Pinpoint the cell where the given text exists, returning its (x, y) midpoint coordinate. 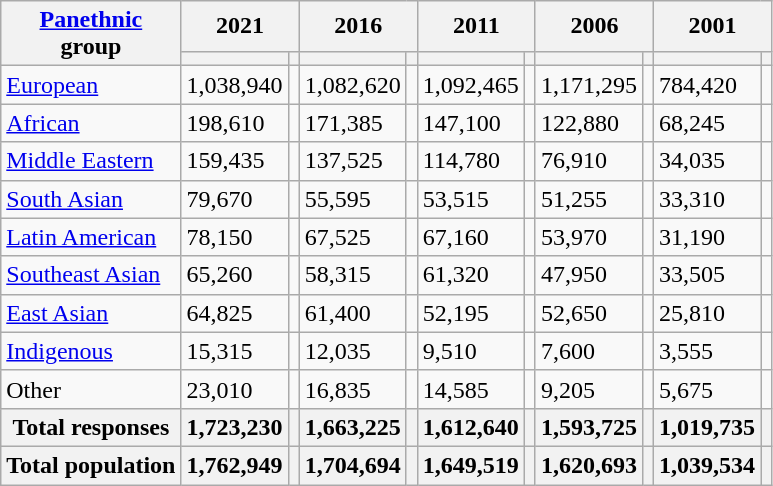
137,525 (352, 161)
1,038,940 (234, 85)
52,195 (470, 313)
9,205 (588, 389)
198,610 (234, 123)
Indigenous (91, 351)
1,612,640 (470, 427)
East Asian (91, 313)
67,525 (352, 237)
African (91, 123)
61,320 (470, 275)
2011 (476, 26)
Latin American (91, 237)
33,505 (708, 275)
78,150 (234, 237)
2016 (358, 26)
1,171,295 (588, 85)
23,010 (234, 389)
7,600 (588, 351)
1,082,620 (352, 85)
Southeast Asian (91, 275)
Other (91, 389)
159,435 (234, 161)
61,400 (352, 313)
12,035 (352, 351)
33,310 (708, 199)
68,245 (708, 123)
147,100 (470, 123)
65,260 (234, 275)
16,835 (352, 389)
1,723,230 (234, 427)
55,595 (352, 199)
1,019,735 (708, 427)
25,810 (708, 313)
Panethnicgroup (91, 34)
31,190 (708, 237)
79,670 (234, 199)
784,420 (708, 85)
1,620,693 (588, 465)
53,970 (588, 237)
51,255 (588, 199)
Middle Eastern (91, 161)
58,315 (352, 275)
67,160 (470, 237)
1,593,725 (588, 427)
European (91, 85)
1,092,465 (470, 85)
5,675 (708, 389)
52,650 (588, 313)
South Asian (91, 199)
2006 (594, 26)
15,315 (234, 351)
171,385 (352, 123)
47,950 (588, 275)
53,515 (470, 199)
64,825 (234, 313)
1,039,534 (708, 465)
122,880 (588, 123)
3,555 (708, 351)
114,780 (470, 161)
34,035 (708, 161)
1,649,519 (470, 465)
9,510 (470, 351)
76,910 (588, 161)
1,663,225 (352, 427)
14,585 (470, 389)
1,762,949 (234, 465)
1,704,694 (352, 465)
Total responses (91, 427)
2021 (240, 26)
Total population (91, 465)
2001 (713, 26)
